Output the [x, y] coordinate of the center of the cell containing the given text.  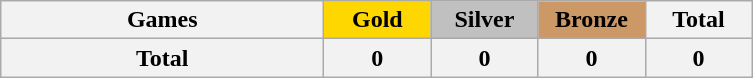
Silver [484, 20]
Bronze [592, 20]
Games [162, 20]
Gold [378, 20]
